Return the (X, Y) coordinate for the center point of the cell that contains the specified text.  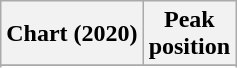
Peakposition (189, 34)
Chart (2020) (72, 34)
